Determine the (X, Y) coordinate at the center of the cell enclosing the given text.  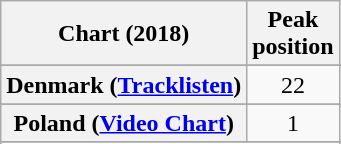
22 (293, 85)
Poland (Video Chart) (124, 123)
Denmark (Tracklisten) (124, 85)
Peak position (293, 34)
Chart (2018) (124, 34)
1 (293, 123)
